From the cell containing the given text, extract its center point as [X, Y] coordinate. 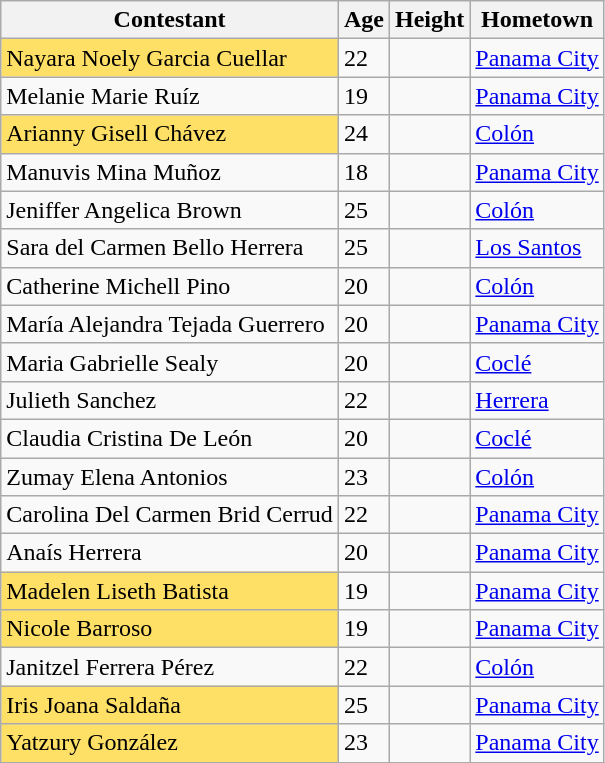
Jeniffer Angelica Brown [170, 210]
Hometown [537, 20]
Arianny Gisell Chávez [170, 134]
Anaís Herrera [170, 553]
Age [364, 20]
Nicole Barroso [170, 629]
Carolina Del Carmen Brid Cerrud [170, 515]
Manuvis Mina Muñoz [170, 172]
18 [364, 172]
Zumay Elena Antonios [170, 477]
Los Santos [537, 248]
Julieth Sanchez [170, 400]
María Alejandra Tejada Guerrero [170, 324]
Melanie Marie Ruíz [170, 96]
Catherine Michell Pino [170, 286]
Height [429, 20]
Iris Joana Saldaña [170, 705]
Madelen Liseth Batista [170, 591]
Contestant [170, 20]
Yatzury González [170, 743]
Janitzel Ferrera Pérez [170, 667]
Sara del Carmen Bello Herrera [170, 248]
Claudia Cristina De León [170, 438]
Maria Gabrielle Sealy [170, 362]
Nayara Noely Garcia Cuellar [170, 58]
Herrera [537, 400]
24 [364, 134]
